Return [X, Y] of the center of cell containing provided text 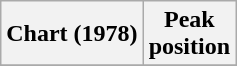
Peakposition [189, 34]
Chart (1978) [72, 34]
